Pinpoint the cell where the given text exists, returning its [X, Y] midpoint coordinate. 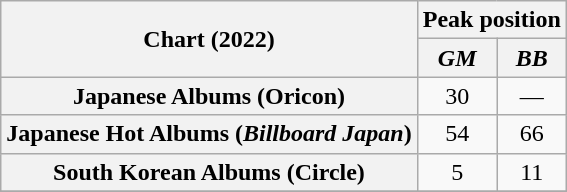
11 [532, 172]
30 [457, 96]
54 [457, 134]
Chart (2022) [209, 39]
Peak position [492, 20]
Japanese Hot Albums (Billboard Japan) [209, 134]
5 [457, 172]
Japanese Albums (Oricon) [209, 96]
South Korean Albums (Circle) [209, 172]
BB [532, 58]
66 [532, 134]
GM [457, 58]
— [532, 96]
